For the text-containing cell, return its midpoint in (x, y) coordinate format. 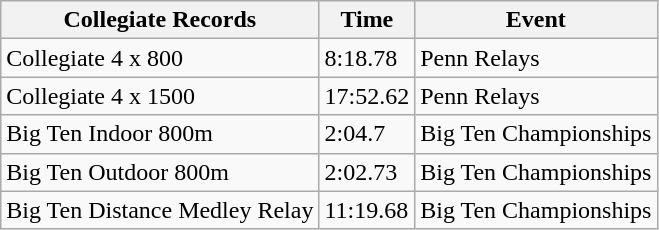
2:02.73 (367, 172)
Big Ten Indoor 800m (160, 134)
Big Ten Distance Medley Relay (160, 210)
2:04.7 (367, 134)
Event (536, 20)
Collegiate Records (160, 20)
Big Ten Outdoor 800m (160, 172)
8:18.78 (367, 58)
Collegiate 4 x 800 (160, 58)
17:52.62 (367, 96)
11:19.68 (367, 210)
Time (367, 20)
Collegiate 4 x 1500 (160, 96)
